Identify which cell holds the provided text, then report its (x, y) central coordinate. 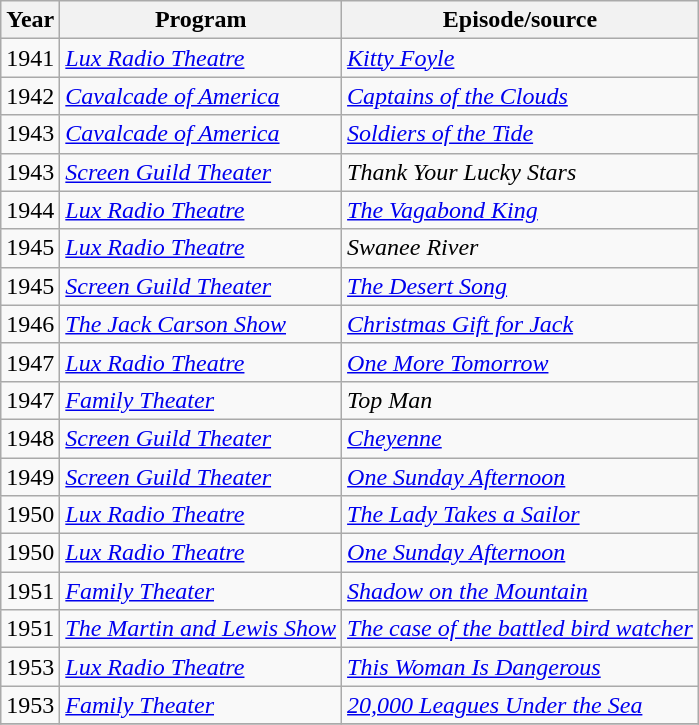
1948 (30, 438)
The Desert Song (520, 286)
The case of the battled bird watcher (520, 629)
Shadow on the Mountain (520, 591)
Thank Your Lucky Stars (520, 172)
Kitty Foyle (520, 58)
1946 (30, 324)
Cheyenne (520, 438)
The Vagabond King (520, 210)
This Woman Is Dangerous (520, 667)
1941 (30, 58)
Swanee River (520, 248)
1944 (30, 210)
1942 (30, 96)
Christmas Gift for Jack (520, 324)
20,000 Leagues Under the Sea (520, 705)
Episode/source (520, 20)
One More Tomorrow (520, 362)
1949 (30, 477)
Year (30, 20)
The Jack Carson Show (201, 324)
The Martin and Lewis Show (201, 629)
Program (201, 20)
Soldiers of the Tide (520, 134)
Top Man (520, 400)
The Lady Takes a Sailor (520, 515)
Captains of the Clouds (520, 96)
